For the text-containing cell, return its midpoint in (x, y) coordinate format. 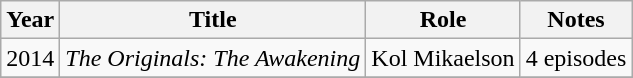
Kol Mikaelson (443, 58)
Title (213, 20)
The Originals: The Awakening (213, 58)
Role (443, 20)
2014 (30, 58)
Notes (576, 20)
4 episodes (576, 58)
Year (30, 20)
